Output the [X, Y] coordinate of the center of the cell containing the given text.  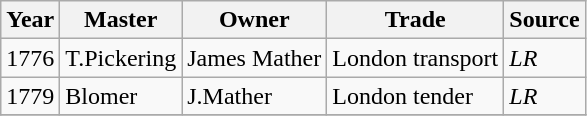
Trade [416, 20]
Blomer [121, 96]
J.Mather [254, 96]
James Mather [254, 58]
Year [30, 20]
Source [544, 20]
London tender [416, 96]
1779 [30, 96]
1776 [30, 58]
Master [121, 20]
Owner [254, 20]
T.Pickering [121, 58]
London transport [416, 58]
